Extract the [X, Y] coordinate from the center of the cell holding the provided text.  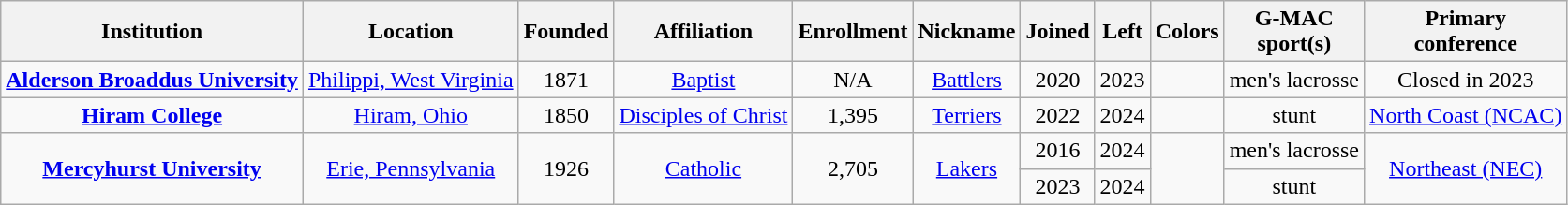
Philippi, West Virginia [411, 80]
2022 [1057, 115]
Battlers [967, 80]
Primaryconference [1466, 32]
Colors [1187, 32]
1926 [566, 168]
North Coast (NCAC) [1466, 115]
Affiliation [703, 32]
Baptist [703, 80]
2016 [1057, 151]
Mercyhurst University [152, 168]
Closed in 2023 [1466, 80]
Lakers [967, 168]
Terriers [967, 115]
Joined [1057, 32]
Founded [566, 32]
Left [1123, 32]
Hiram, Ohio [411, 115]
Nickname [967, 32]
Location [411, 32]
2,705 [853, 168]
Disciples of Christ [703, 115]
Hiram College [152, 115]
2020 [1057, 80]
N/A [853, 80]
Enrollment [853, 32]
Northeast (NEC) [1466, 168]
G-MACsport(s) [1293, 32]
1,395 [853, 115]
Institution [152, 32]
Erie, Pennsylvania [411, 168]
1850 [566, 115]
Catholic [703, 168]
Alderson Broaddus University [152, 80]
1871 [566, 80]
